Search for the cell housing the specified text and yield its (X, Y) center coordinate. 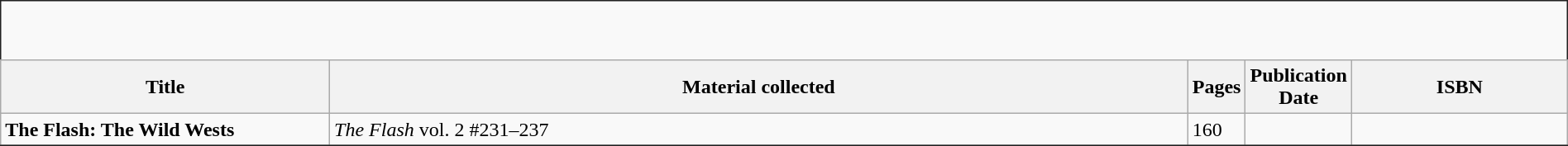
ISBN (1459, 87)
Material collected (759, 87)
The Flash vol. 2 #231–237 (759, 130)
160 (1217, 130)
Publication Date (1298, 87)
Pages (1217, 87)
The Flash: The Wild Wests (165, 130)
Title (165, 87)
